Output the [x, y] coordinate of the center of the cell containing the given text.  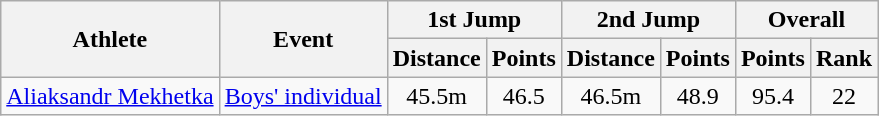
46.5 [524, 96]
45.5m [436, 96]
22 [844, 96]
Event [303, 39]
95.4 [772, 96]
2nd Jump [648, 20]
Aliaksandr Mekhetka [110, 96]
Rank [844, 58]
46.5m [610, 96]
Athlete [110, 39]
1st Jump [474, 20]
Boys' individual [303, 96]
48.9 [698, 96]
Overall [806, 20]
